Locate the cell with the specified text and output its (x, y) center coordinate. 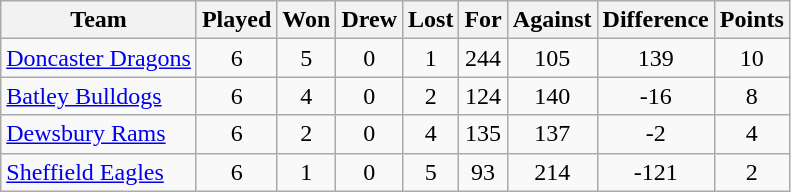
Lost (431, 20)
Dewsbury Rams (99, 134)
-2 (656, 134)
Won (306, 20)
139 (656, 58)
135 (483, 134)
244 (483, 58)
124 (483, 96)
Batley Bulldogs (99, 96)
-121 (656, 172)
8 (752, 96)
Against (552, 20)
Doncaster Dragons (99, 58)
Points (752, 20)
105 (552, 58)
For (483, 20)
214 (552, 172)
140 (552, 96)
Team (99, 20)
93 (483, 172)
10 (752, 58)
Difference (656, 20)
Played (236, 20)
Sheffield Eagles (99, 172)
137 (552, 134)
Drew (370, 20)
-16 (656, 96)
